Detect which cell encompasses the target text, then output its (x, y) center coordinate. 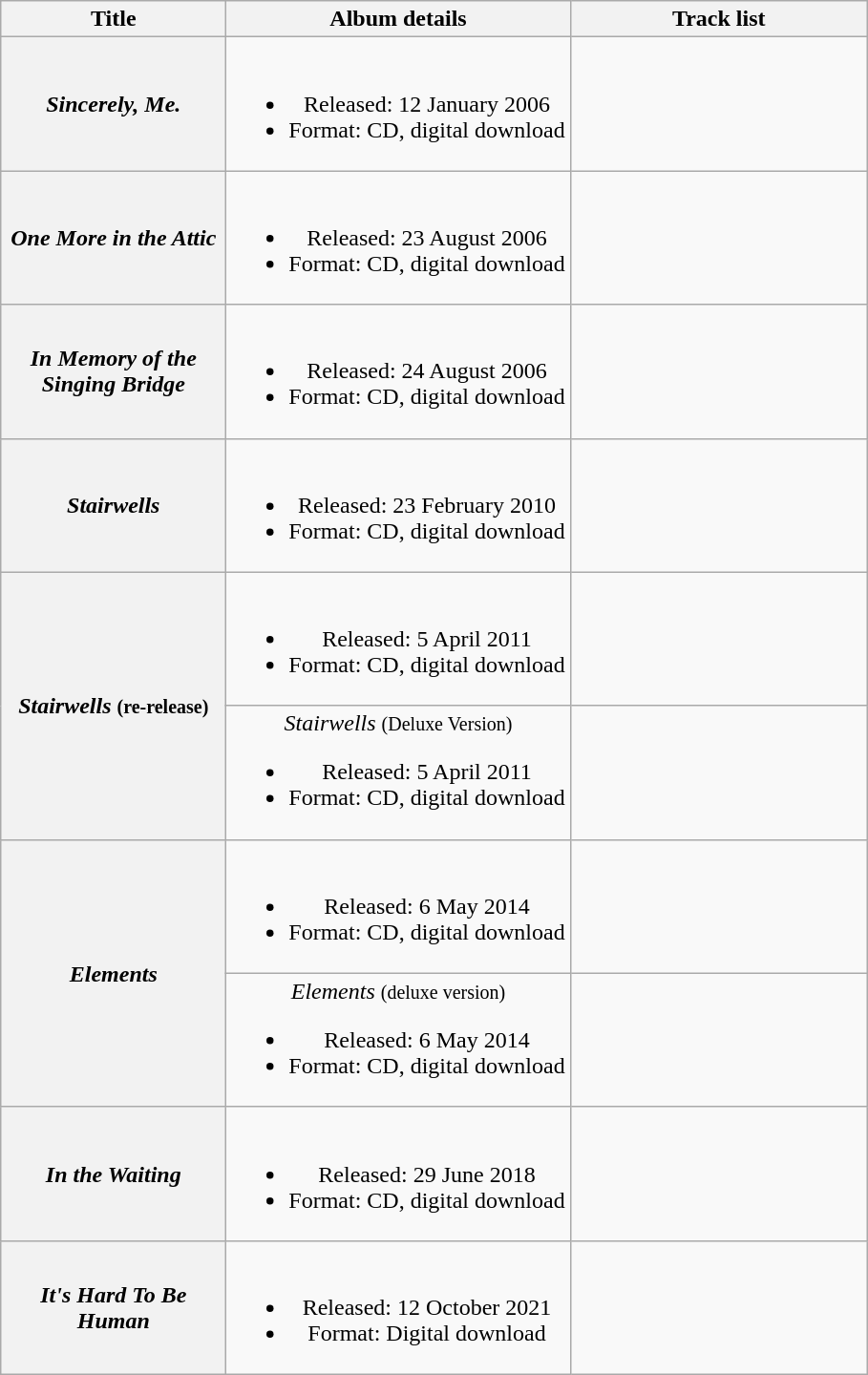
One More in the Attic (114, 238)
In the Waiting (114, 1174)
Elements (114, 973)
Released: 5 April 2011Format: CD, digital download (398, 639)
Released: 24 August 2006Format: CD, digital download (398, 371)
Stairwells (Deluxe Version)Released: 5 April 2011Format: CD, digital download (398, 772)
Title (114, 19)
Released: 6 May 2014Format: CD, digital download (398, 906)
Stairwells (re-release) (114, 706)
Released: 23 August 2006Format: CD, digital download (398, 238)
Released: 29 June 2018Format: CD, digital download (398, 1174)
Album details (398, 19)
Sincerely, Me. (114, 104)
Stairwells (114, 505)
Track list (718, 19)
It's Hard To Be Human (114, 1307)
Released: 12 January 2006Format: CD, digital download (398, 104)
In Memory of the Singing Bridge (114, 371)
Released: 23 February 2010Format: CD, digital download (398, 505)
Elements (deluxe version)Released: 6 May 2014Format: CD, digital download (398, 1040)
Released: 12 October 2021Format: Digital download (398, 1307)
